Locate the cell with the specified text and output its [X, Y] center coordinate. 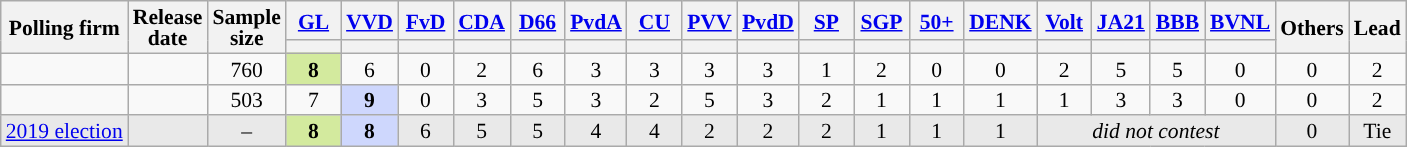
Polling firm [64, 27]
Volt [1064, 20]
SGP [882, 20]
PvdD [768, 20]
SP [826, 20]
FvD [426, 20]
BVNL [1240, 20]
VVD [370, 20]
9 [370, 100]
Releasedate [168, 27]
BBB [1178, 20]
Lead [1378, 27]
7 [314, 100]
DENK [1000, 20]
503 [246, 100]
50+ [936, 20]
did not contest [1156, 132]
D66 [538, 20]
2019 election [64, 132]
Tie [1378, 132]
GL [314, 20]
760 [246, 68]
PvdA [596, 20]
– [246, 132]
JA21 [1121, 20]
Others [1312, 27]
CDA [482, 20]
Samplesize [246, 27]
CU [654, 20]
PVV [710, 20]
